Locate the cell with the specified text and output its [x, y] center coordinate. 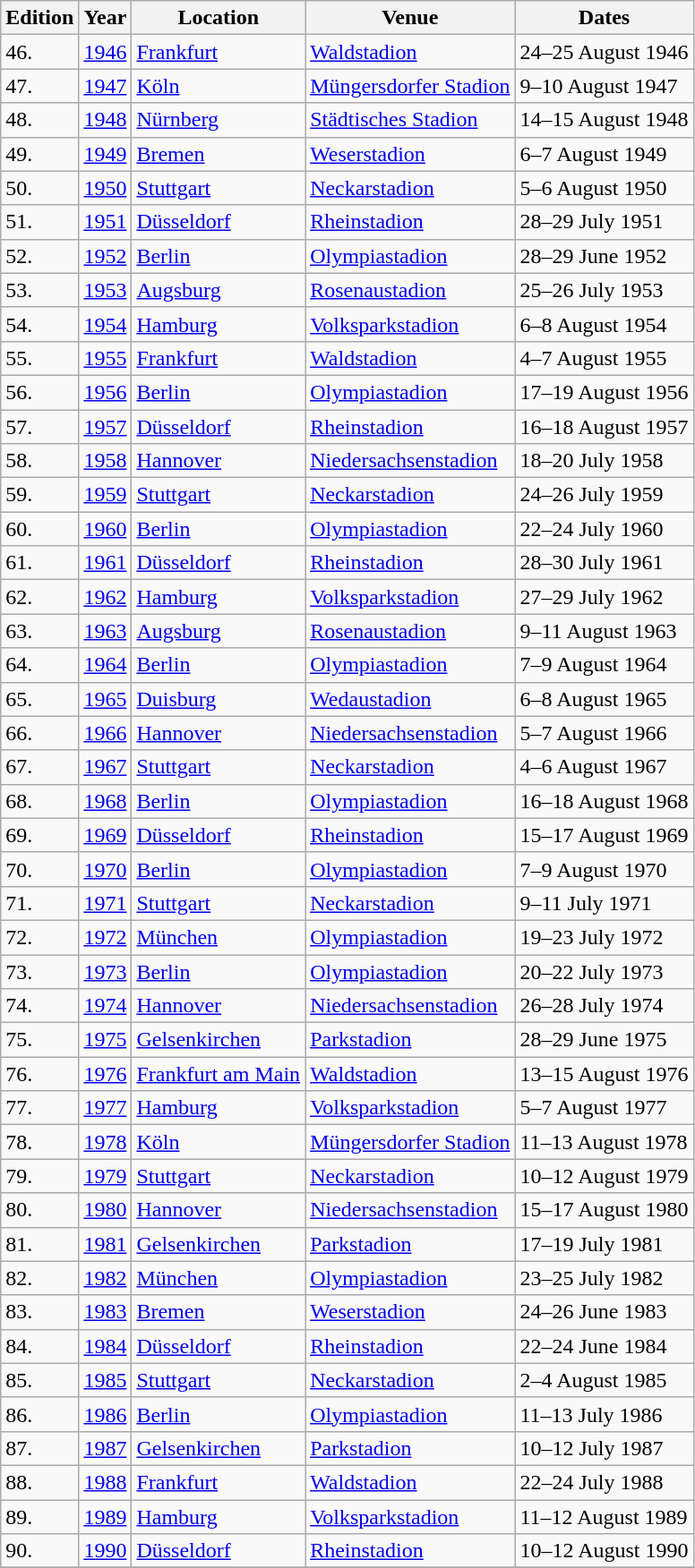
1970 [106, 869]
13–15 August 1976 [604, 1074]
1980 [106, 1210]
10–12 August 1979 [604, 1176]
1948 [106, 120]
1976 [106, 1074]
27–29 July 1962 [604, 597]
1964 [106, 665]
11–12 August 1989 [604, 1517]
15–17 August 1980 [604, 1210]
1965 [106, 699]
28–30 July 1961 [604, 563]
46. [39, 52]
26–28 July 1974 [604, 1006]
1956 [106, 392]
1974 [106, 1006]
6–8 August 1954 [604, 324]
20–22 July 1973 [604, 971]
56. [39, 392]
89. [39, 1517]
18–20 July 1958 [604, 461]
9–10 August 1947 [604, 86]
1985 [106, 1380]
22–24 July 1960 [604, 529]
23–25 July 1982 [604, 1278]
6–7 August 1949 [604, 154]
11–13 August 1978 [604, 1142]
1959 [106, 495]
17–19 August 1956 [604, 392]
11–13 July 1986 [604, 1414]
1982 [106, 1278]
4–6 August 1967 [604, 767]
1957 [106, 427]
63. [39, 631]
10–12 August 1990 [604, 1551]
1958 [106, 461]
19–23 July 1972 [604, 937]
Wedaustadion [410, 699]
1953 [106, 290]
70. [39, 869]
1960 [106, 529]
53. [39, 290]
28–29 June 1975 [604, 1040]
71. [39, 903]
62. [39, 597]
1961 [106, 563]
80. [39, 1210]
28–29 June 1952 [604, 256]
15–17 August 1969 [604, 835]
9–11 August 1963 [604, 631]
Edition [39, 18]
55. [39, 358]
5–7 August 1977 [604, 1108]
1954 [106, 324]
1947 [106, 86]
1973 [106, 971]
1962 [106, 597]
83. [39, 1312]
1949 [106, 154]
1950 [106, 188]
1983 [106, 1312]
86. [39, 1414]
1967 [106, 767]
64. [39, 665]
78. [39, 1142]
Nürnberg [219, 120]
69. [39, 835]
Duisburg [219, 699]
47. [39, 86]
1966 [106, 733]
1981 [106, 1244]
1963 [106, 631]
66. [39, 733]
10–12 July 1987 [604, 1448]
24–26 July 1959 [604, 495]
87. [39, 1448]
76. [39, 1074]
4–7 August 1955 [604, 358]
73. [39, 971]
1988 [106, 1482]
25–26 July 1953 [604, 290]
75. [39, 1040]
77. [39, 1108]
1979 [106, 1176]
Dates [604, 18]
85. [39, 1380]
1946 [106, 52]
84. [39, 1346]
1989 [106, 1517]
81. [39, 1244]
54. [39, 324]
1969 [106, 835]
1955 [106, 358]
74. [39, 1006]
1987 [106, 1448]
58. [39, 461]
68. [39, 801]
1952 [106, 256]
72. [39, 937]
5–6 August 1950 [604, 188]
59. [39, 495]
90. [39, 1551]
17–19 July 1981 [604, 1244]
14–15 August 1948 [604, 120]
2–4 August 1985 [604, 1380]
48. [39, 120]
Location [219, 18]
Frankfurt am Main [219, 1074]
9–11 July 1971 [604, 903]
1984 [106, 1346]
24–26 June 1983 [604, 1312]
Year [106, 18]
6–8 August 1965 [604, 699]
1971 [106, 903]
7–9 August 1970 [604, 869]
1977 [106, 1108]
51. [39, 222]
22–24 June 1984 [604, 1346]
22–24 July 1988 [604, 1482]
1990 [106, 1551]
60. [39, 529]
88. [39, 1482]
50. [39, 188]
5–7 August 1966 [604, 733]
82. [39, 1278]
1951 [106, 222]
7–9 August 1964 [604, 665]
1968 [106, 801]
1986 [106, 1414]
Städtisches Stadion [410, 120]
61. [39, 563]
16–18 August 1968 [604, 801]
65. [39, 699]
67. [39, 767]
49. [39, 154]
1972 [106, 937]
79. [39, 1176]
57. [39, 427]
24–25 August 1946 [604, 52]
52. [39, 256]
1975 [106, 1040]
28–29 July 1951 [604, 222]
1978 [106, 1142]
Venue [410, 18]
16–18 August 1957 [604, 427]
